Identify which cell holds the provided text, then report its [x, y] central coordinate. 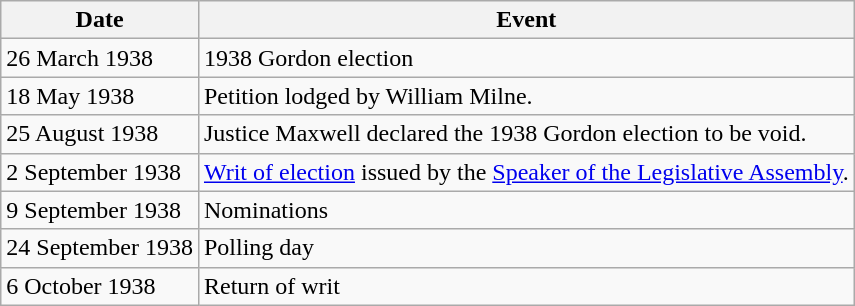
18 May 1938 [100, 96]
1938 Gordon election [526, 58]
9 September 1938 [100, 210]
2 September 1938 [100, 172]
Petition lodged by William Milne. [526, 96]
26 March 1938 [100, 58]
24 September 1938 [100, 248]
Justice Maxwell declared the 1938 Gordon election to be void. [526, 134]
Return of writ [526, 286]
Nominations [526, 210]
25 August 1938 [100, 134]
Event [526, 20]
Writ of election issued by the Speaker of the Legislative Assembly. [526, 172]
Polling day [526, 248]
6 October 1938 [100, 286]
Date [100, 20]
